Extract the [x, y] coordinate from the center of the cell holding the provided text.  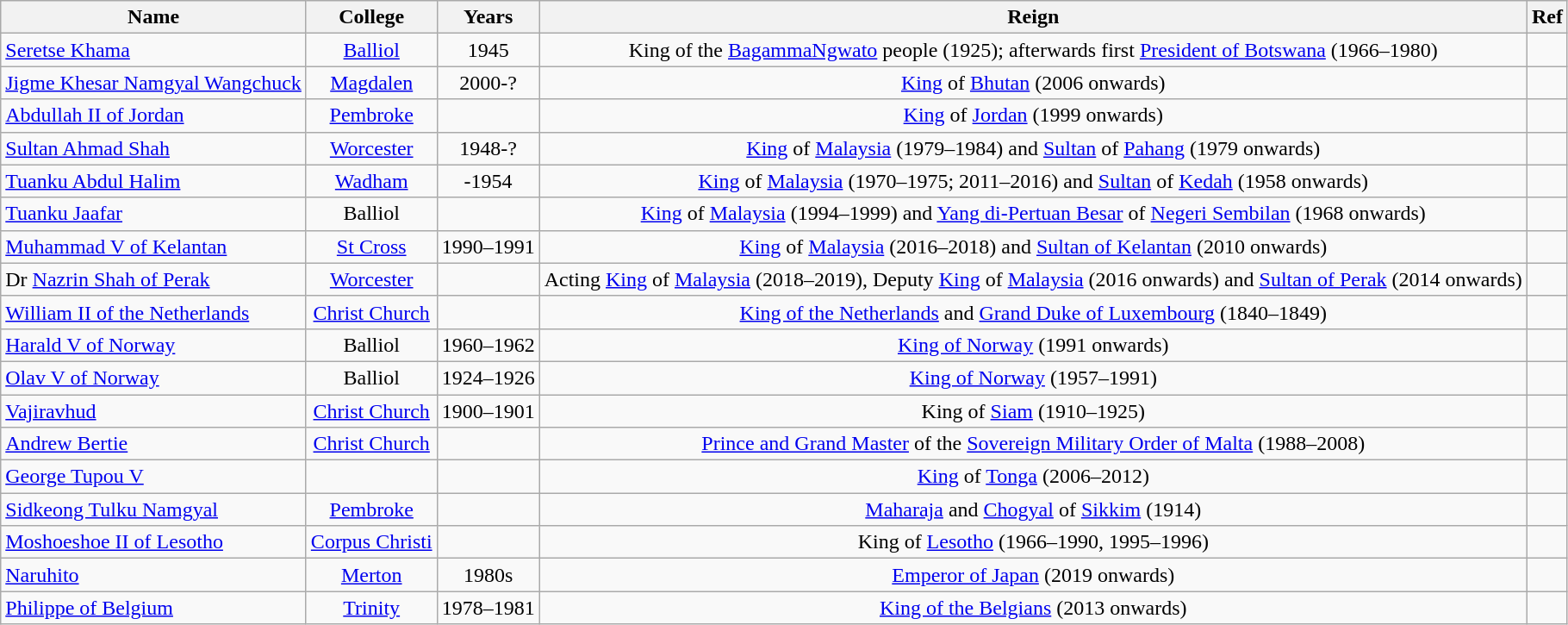
Reign [1033, 17]
Sultan Ahmad Shah [153, 148]
Philippe of Belgium [153, 608]
King of Malaysia (1979–1984) and Sultan of Pahang (1979 onwards) [1033, 148]
William II of the Netherlands [153, 312]
St Cross [371, 247]
King of Siam (1910–1925) [1033, 411]
2000-? [488, 83]
Magdalen [371, 83]
1978–1981 [488, 608]
1980s [488, 575]
Trinity [371, 608]
Moshoeshoe II of Lesotho [153, 542]
Andrew Bertie [153, 444]
King of Jordan (1999 onwards) [1033, 116]
King of Malaysia (1970–1975; 2011–2016) and Sultan of Kedah (1958 onwards) [1033, 181]
Ref [1547, 17]
1990–1991 [488, 247]
George Tupou V [153, 477]
King of Bhutan (2006 onwards) [1033, 83]
Years [488, 17]
Name [153, 17]
Harald V of Norway [153, 345]
Vajiravhud [153, 411]
King of Malaysia (2016–2018) and Sultan of Kelantan (2010 onwards) [1033, 247]
Sidkeong Tulku Namgyal [153, 509]
Muhammad V of Kelantan [153, 247]
Jigme Khesar Namgyal Wangchuck [153, 83]
Merton [371, 575]
Wadham [371, 181]
King of the Belgians (2013 onwards) [1033, 608]
King of Malaysia (1994–1999) and Yang di-Pertuan Besar of Negeri Sembilan (1968 onwards) [1033, 214]
1948-? [488, 148]
King of Norway (1957–1991) [1033, 378]
1945 [488, 50]
King of Lesotho (1966–1990, 1995–1996) [1033, 542]
Corpus Christi [371, 542]
Naruhito [153, 575]
College [371, 17]
King of Tonga (2006–2012) [1033, 477]
Maharaja and Chogyal of Sikkim (1914) [1033, 509]
Dr Nazrin Shah of Perak [153, 279]
Olav V of Norway [153, 378]
-1954 [488, 181]
King of Norway (1991 onwards) [1033, 345]
1960–1962 [488, 345]
Abdullah II of Jordan [153, 116]
Tuanku Abdul Halim [153, 181]
1900–1901 [488, 411]
Prince and Grand Master of the Sovereign Military Order of Malta (1988–2008) [1033, 444]
Seretse Khama [153, 50]
King of the BagammaNgwato people (1925); afterwards first President of Botswana (1966–1980) [1033, 50]
Emperor of Japan (2019 onwards) [1033, 575]
King of the Netherlands and Grand Duke of Luxembourg (1840–1849) [1033, 312]
Acting King of Malaysia (2018–2019), Deputy King of Malaysia (2016 onwards) and Sultan of Perak (2014 onwards) [1033, 279]
Tuanku Jaafar [153, 214]
1924–1926 [488, 378]
